Extract the (x, y) coordinate from the center of the cell holding the provided text.  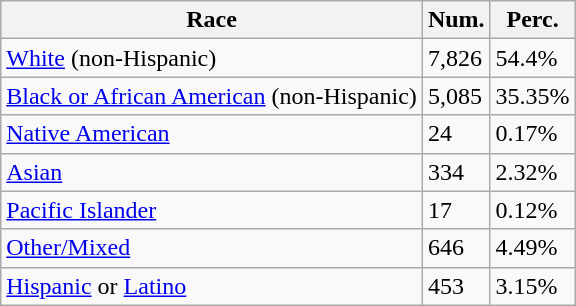
3.15% (532, 286)
453 (456, 286)
334 (456, 172)
0.12% (532, 210)
White (non-Hispanic) (212, 58)
7,826 (456, 58)
0.17% (532, 134)
Native American (212, 134)
Hispanic or Latino (212, 286)
Num. (456, 20)
2.32% (532, 172)
646 (456, 248)
Other/Mixed (212, 248)
35.35% (532, 96)
5,085 (456, 96)
54.4% (532, 58)
Asian (212, 172)
Black or African American (non-Hispanic) (212, 96)
17 (456, 210)
24 (456, 134)
Perc. (532, 20)
Pacific Islander (212, 210)
Race (212, 20)
4.49% (532, 248)
